Provide the (X, Y) coordinate of the cell's center where the given text is located.  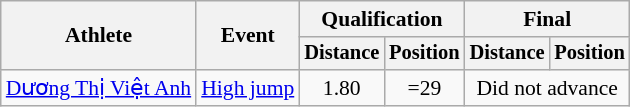
Qualification (382, 19)
High jump (248, 88)
Athlete (98, 36)
1.80 (342, 88)
Final (548, 19)
Did not advance (548, 88)
Dương Thị Việt Anh (98, 88)
=29 (424, 88)
Event (248, 36)
